Identify which cell holds the provided text, then report its (x, y) central coordinate. 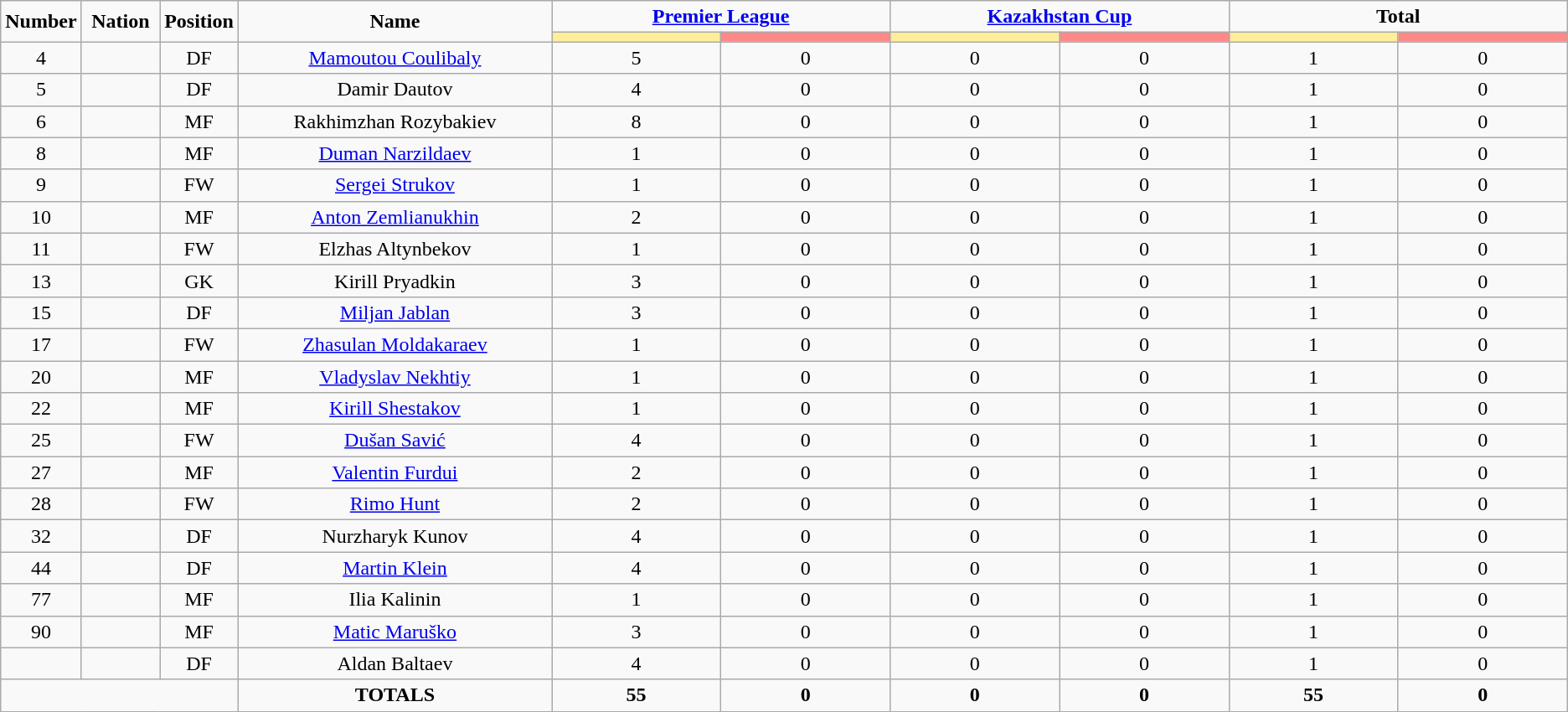
15 (41, 312)
9 (41, 185)
44 (41, 568)
GK (199, 281)
Duman Narzildaev (395, 153)
Vladyslav Nekhtiy (395, 376)
Damir Dautov (395, 90)
10 (41, 217)
32 (41, 536)
Matic Maruško (395, 632)
25 (41, 441)
Position (199, 22)
Aldan Baltaev (395, 663)
Nurzharyk Kunov (395, 536)
TOTALS (395, 695)
28 (41, 504)
Dušan Savić (395, 441)
90 (41, 632)
Kirill Pryadkin (395, 281)
Total (1398, 17)
Anton Zemlianukhin (395, 217)
20 (41, 376)
22 (41, 409)
Elzhas Altynbekov (395, 249)
Valentin Furdui (395, 472)
27 (41, 472)
Rimo Hunt (395, 504)
17 (41, 344)
11 (41, 249)
Ilia Kalinin (395, 600)
Rakhimzhan Rozybakiev (395, 121)
6 (41, 121)
Martin Klein (395, 568)
Kazakhstan Cup (1060, 17)
Miljan Jablan (395, 312)
Sergei Strukov (395, 185)
77 (41, 600)
Nation (121, 22)
Kirill Shestakov (395, 409)
Premier League (720, 17)
Number (41, 22)
Mamoutou Coulibaly (395, 58)
Name (395, 22)
13 (41, 281)
Zhasulan Moldakaraev (395, 344)
